For the text-containing cell, return its midpoint in [x, y] coordinate format. 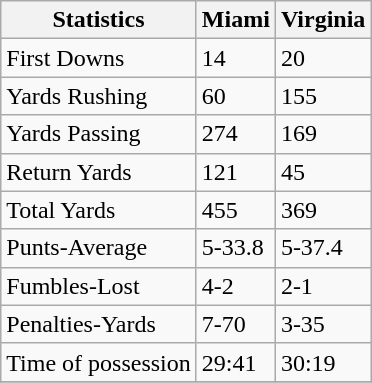
Statistics [99, 20]
5-33.8 [236, 248]
Punts-Average [99, 248]
Total Yards [99, 210]
Miami [236, 20]
30:19 [323, 362]
14 [236, 58]
7-70 [236, 324]
Yards Passing [99, 134]
20 [323, 58]
369 [323, 210]
Penalties-Yards [99, 324]
Fumbles-Lost [99, 286]
29:41 [236, 362]
155 [323, 96]
2-1 [323, 286]
274 [236, 134]
First Downs [99, 58]
5-37.4 [323, 248]
455 [236, 210]
4-2 [236, 286]
169 [323, 134]
Virginia [323, 20]
45 [323, 172]
Yards Rushing [99, 96]
Time of possession [99, 362]
60 [236, 96]
Return Yards [99, 172]
121 [236, 172]
3-35 [323, 324]
